Pinpoint the cell where the given text exists, returning its [x, y] midpoint coordinate. 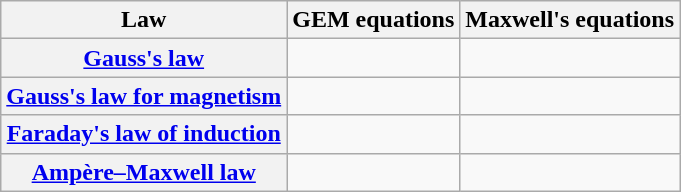
Gauss's law for magnetism [144, 96]
Law [144, 20]
Gauss's law [144, 58]
Ampère–Maxwell law [144, 172]
Maxwell's equations [570, 20]
GEM equations [374, 20]
Faraday's law of induction [144, 134]
